Pinpoint the cell where the given text exists, returning its [X, Y] midpoint coordinate. 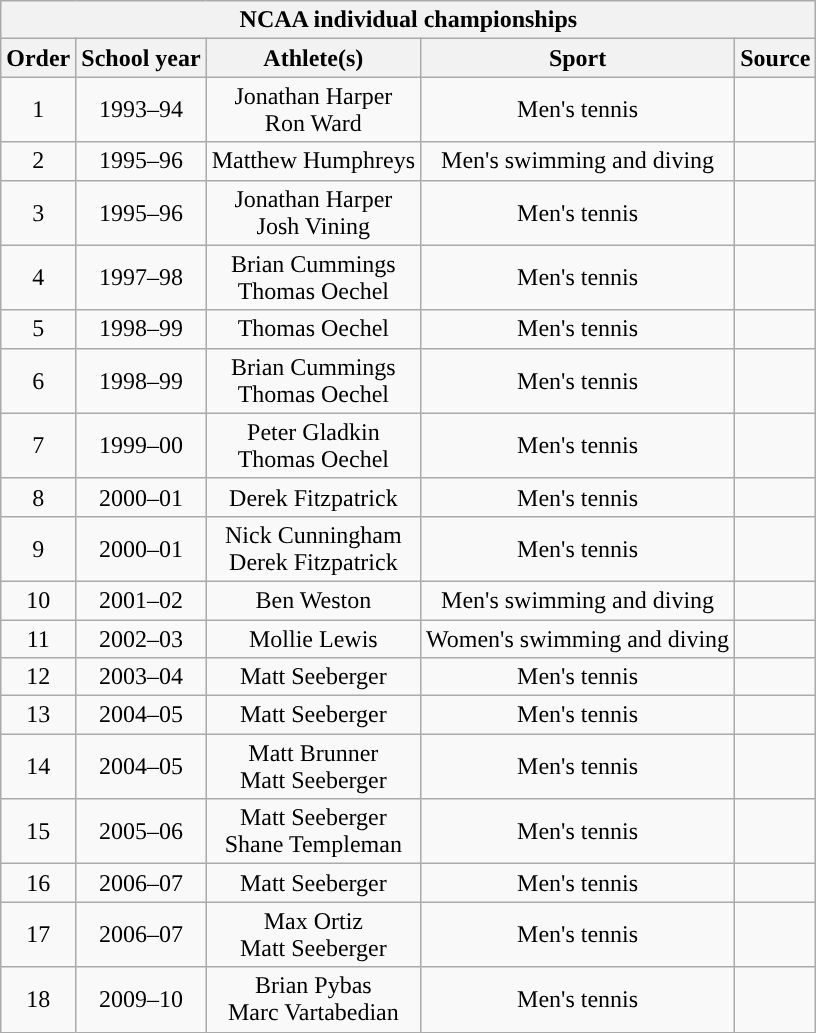
12 [38, 677]
Nick CunninghamDerek Fitzpatrick [313, 548]
Sport [578, 58]
Mollie Lewis [313, 639]
8 [38, 497]
9 [38, 548]
Ben Weston [313, 600]
18 [38, 1000]
Peter GladkinThomas Oechel [313, 446]
Brian PybasMarc Vartabedian [313, 1000]
1999–00 [141, 446]
Women's swimming and diving [578, 639]
14 [38, 766]
2003–04 [141, 677]
Derek Fitzpatrick [313, 497]
Order [38, 58]
1 [38, 110]
3 [38, 212]
Matthew Humphreys [313, 161]
School year [141, 58]
2009–10 [141, 1000]
5 [38, 329]
Jonathan HarperJosh Vining [313, 212]
11 [38, 639]
2005–06 [141, 832]
13 [38, 715]
NCAA individual championships [408, 20]
Max OrtizMatt Seeberger [313, 934]
2001–02 [141, 600]
Source [776, 58]
6 [38, 380]
10 [38, 600]
Athlete(s) [313, 58]
Jonathan HarperRon Ward [313, 110]
17 [38, 934]
Matt BrunnerMatt Seeberger [313, 766]
Matt SeebergerShane Templeman [313, 832]
1993–94 [141, 110]
16 [38, 883]
1997–98 [141, 278]
2002–03 [141, 639]
Thomas Oechel [313, 329]
4 [38, 278]
7 [38, 446]
2 [38, 161]
15 [38, 832]
